Identify which cell holds the provided text, then report its (X, Y) central coordinate. 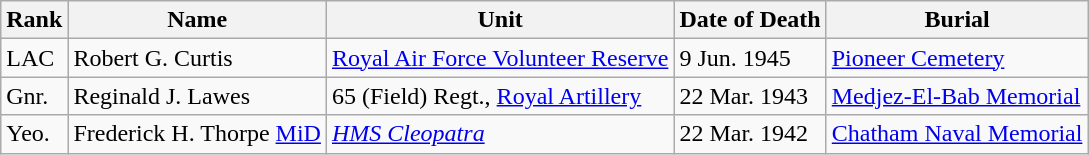
65 (Field) Regt., Royal Artillery (500, 96)
Frederick H. Thorpe MiD (198, 134)
Yeo. (34, 134)
HMS Cleopatra (500, 134)
Pioneer Cemetery (957, 58)
Robert G. Curtis (198, 58)
Date of Death (750, 20)
Unit (500, 20)
LAC (34, 58)
Burial (957, 20)
Reginald J. Lawes (198, 96)
Royal Air Force Volunteer Reserve (500, 58)
22 Mar. 1942 (750, 134)
Gnr. (34, 96)
Rank (34, 20)
Name (198, 20)
9 Jun. 1945 (750, 58)
Chatham Naval Memorial (957, 134)
22 Mar. 1943 (750, 96)
Medjez-El-Bab Memorial (957, 96)
